Search for the cell housing the specified text and yield its (x, y) center coordinate. 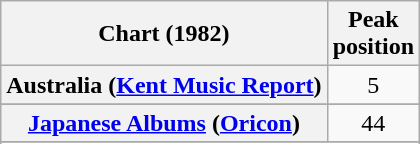
Chart (1982) (164, 34)
Peakposition (373, 34)
5 (373, 85)
Australia (Kent Music Report) (164, 85)
Japanese Albums (Oricon) (164, 123)
44 (373, 123)
